From the cell containing the given text, extract its center point as (x, y) coordinate. 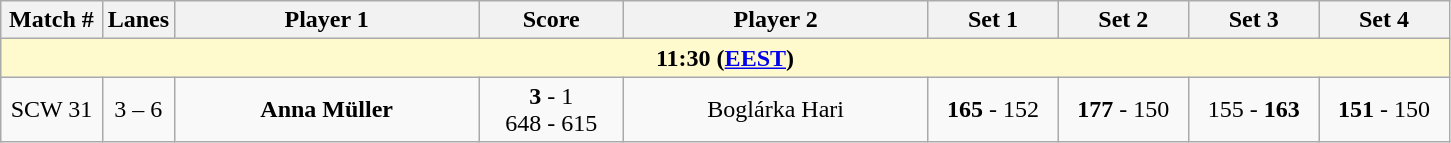
Boglárka Hari (776, 110)
Lanes (138, 20)
Set 1 (993, 20)
Set 2 (1123, 20)
165 - 152 (993, 110)
Set 3 (1253, 20)
SCW 31 (52, 110)
151 - 150 (1384, 110)
11:30 (EEST) (725, 58)
155 - 163 (1253, 110)
Match # (52, 20)
3 - 1 648 - 615 (552, 110)
177 - 150 (1123, 110)
3 – 6 (138, 110)
Score (552, 20)
Player 1 (327, 20)
Set 4 (1384, 20)
Player 2 (776, 20)
Anna Müller (327, 110)
